Output the [X, Y] coordinate of the center of the cell containing the given text.  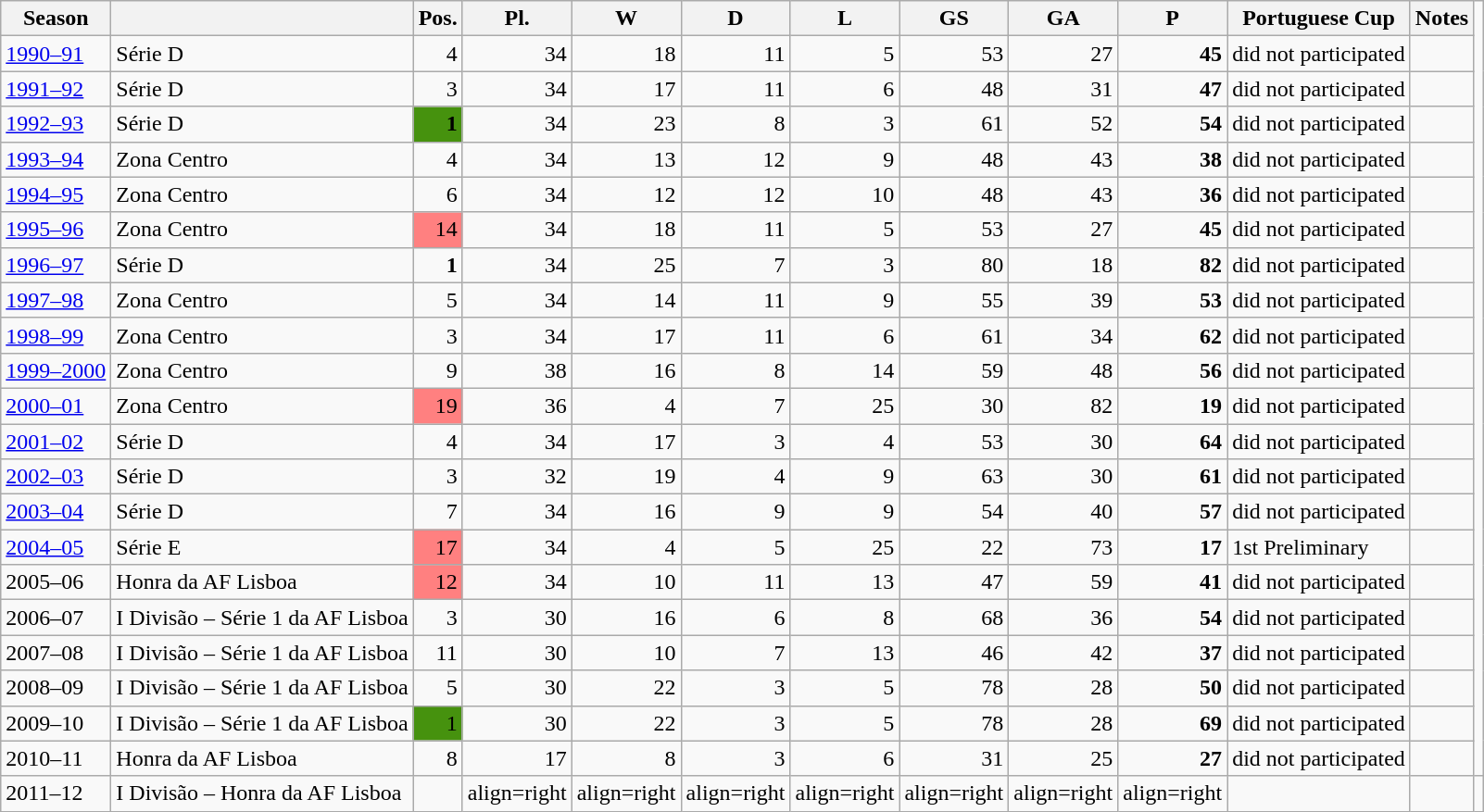
69 [1173, 723]
2000–01 [56, 406]
Season [56, 19]
1993–94 [56, 159]
2009–10 [56, 723]
57 [1173, 512]
39 [1063, 300]
1st Preliminary [1319, 547]
32 [517, 477]
W [626, 19]
73 [1063, 547]
Notes [1441, 19]
1999–2000 [56, 370]
56 [1173, 370]
64 [1173, 442]
41 [1173, 582]
1991–92 [56, 89]
42 [1063, 653]
2010–11 [56, 758]
1994–95 [56, 194]
2007–08 [56, 653]
40 [1063, 512]
D [736, 19]
Portuguese Cup [1319, 19]
1996–97 [56, 265]
P [1173, 19]
2001–02 [56, 442]
2002–03 [56, 477]
63 [954, 477]
80 [954, 265]
2003–04 [56, 512]
GS [954, 19]
2006–07 [56, 618]
Pos. [437, 19]
Pl. [517, 19]
1990–91 [56, 54]
1998–99 [56, 335]
Série E [262, 547]
2004–05 [56, 547]
2008–09 [56, 688]
1995–96 [56, 230]
L [845, 19]
2005–06 [56, 582]
46 [954, 653]
55 [954, 300]
68 [954, 618]
52 [1063, 124]
37 [1173, 653]
2011–12 [56, 793]
1992–93 [56, 124]
1997–98 [56, 300]
50 [1173, 688]
GA [1063, 19]
62 [1173, 335]
23 [626, 124]
I Divisão – Honra da AF Lisboa [262, 793]
